Provide the [x, y] coordinate of the cell's center where the given text is located.  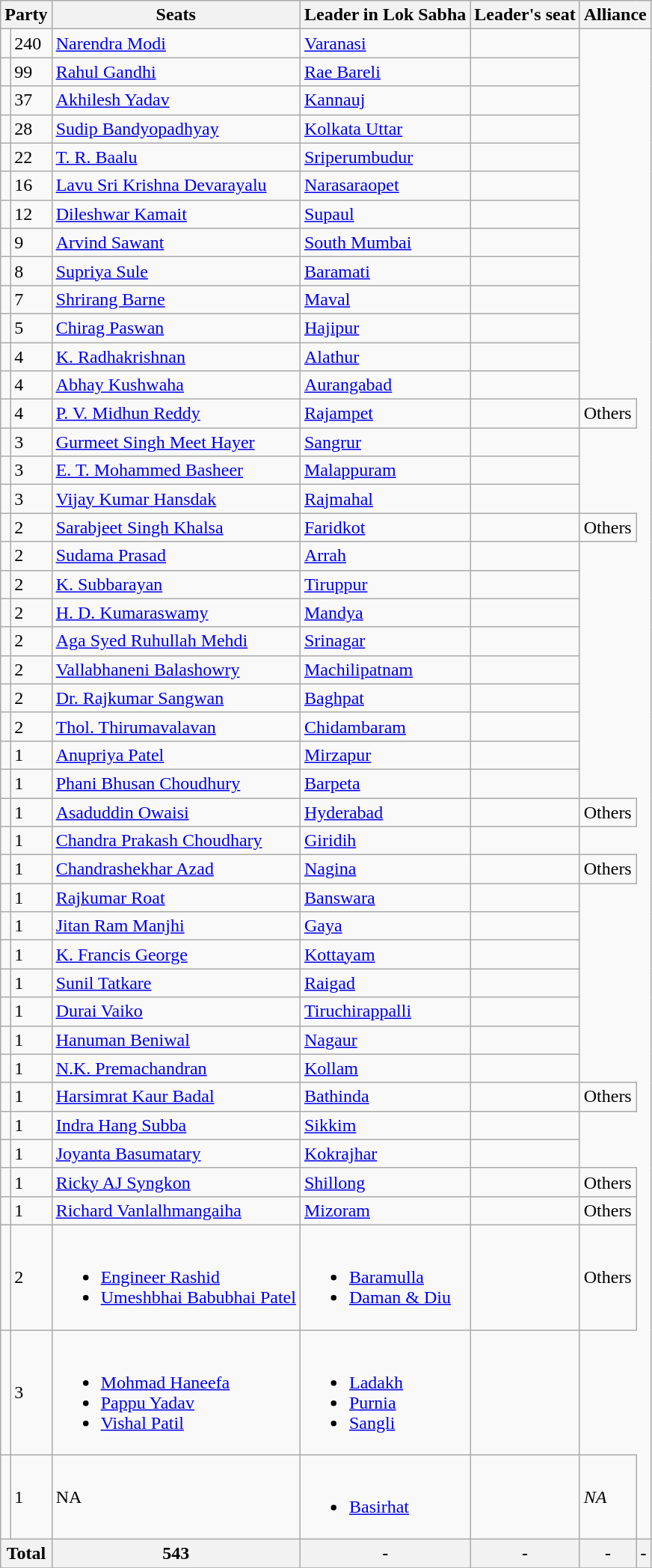
Akhilesh Yadav [176, 100]
22 [31, 157]
LadakhPurniaSangli [384, 1393]
Dr. Rajkumar Sangwan [176, 698]
Asaduddin Owaisi [176, 812]
South Mumbai [384, 242]
Rajkumar Roat [176, 898]
Sarabjeet Singh Khalsa [176, 527]
Bathinda [384, 1097]
Harsimrat Kaur Badal [176, 1097]
Varanasi [384, 43]
T. R. Baalu [176, 157]
Rajmahal [384, 499]
Chidambaram [384, 726]
Giridih [384, 841]
16 [31, 186]
Kolkata Uttar [384, 129]
Leader in Lok Sabha [384, 15]
P. V. Midhun Reddy [176, 414]
Hyderabad [384, 812]
Rahul Gandhi [176, 72]
Lavu Sri Krishna Devarayalu [176, 186]
Sangrur [384, 442]
Banswara [384, 898]
Raigad [384, 983]
8 [31, 271]
Engineer RashidUmeshbhai Babubhai Patel [176, 1277]
Sriperumbudur [384, 157]
Chandrashekhar Azad [176, 869]
Arvind Sawant [176, 242]
Supaul [384, 214]
Rajampet [384, 414]
99 [31, 72]
Mirzapur [384, 755]
N.K. Premachandran [176, 1068]
Durai Vaiko [176, 1011]
Tiruppur [384, 584]
Leader's seat [525, 15]
Dileshwar Kamait [176, 214]
Sudama Prasad [176, 556]
543 [176, 1554]
Faridkot [384, 527]
K. Francis George [176, 955]
Alathur [384, 357]
28 [31, 129]
Mizoram [384, 1210]
Sikkim [384, 1125]
E. T. Mohammed Basheer [176, 471]
Vallabhaneni Balashowry [176, 670]
Kollam [384, 1068]
Machilipatnam [384, 670]
Seats [176, 15]
7 [31, 299]
Total [26, 1554]
240 [31, 43]
Abhay Kushwaha [176, 385]
Kottayam [384, 955]
Jitan Ram Manjhi [176, 926]
Aurangabad [384, 385]
Tiruchirappalli [384, 1011]
Hanuman Beniwal [176, 1040]
Chirag Paswan [176, 328]
Indra Hang Subba [176, 1125]
5 [31, 328]
Vijay Kumar Hansdak [176, 499]
Alliance [615, 15]
Mohmad HaneefaPappu YadavVishal Patil [176, 1393]
Anupriya Patel [176, 755]
Arrah [384, 556]
Mandya [384, 613]
Nagina [384, 869]
Richard Vanlalhmangaiha [176, 1210]
Shillong [384, 1182]
Aga Syed Ruhullah Mehdi [176, 641]
Hajipur [384, 328]
Narasaraopet [384, 186]
Shrirang Barne [176, 299]
Rae Bareli [384, 72]
Gurmeet Singh Meet Hayer [176, 442]
H. D. Kumaraswamy [176, 613]
Baghpat [384, 698]
Kannauj [384, 100]
Srinagar [384, 641]
Joyanta Basumatary [176, 1154]
9 [31, 242]
Barpeta [384, 783]
Thol. Thirumavalavan [176, 726]
Phani Bhusan Choudhury [176, 783]
Malappuram [384, 471]
Baramati [384, 271]
Supriya Sule [176, 271]
Narendra Modi [176, 43]
K. Subbarayan [176, 584]
Nagaur [384, 1040]
BaramullaDaman & Diu [384, 1277]
12 [31, 214]
37 [31, 100]
Kokrajhar [384, 1154]
Maval [384, 299]
Chandra Prakash Choudhary [176, 841]
Sudip Bandyopadhyay [176, 129]
K. Radhakrishnan [176, 357]
Sunil Tatkare [176, 983]
Gaya [384, 926]
Basirhat [384, 1498]
Ricky AJ Syngkon [176, 1182]
Party [26, 15]
